Pinpoint the cell where the given text exists, returning its [X, Y] midpoint coordinate. 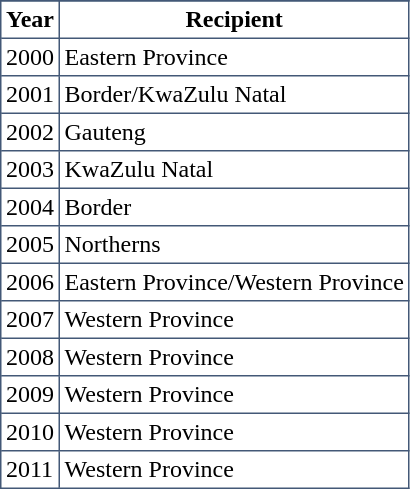
2000 [30, 57]
2011 [30, 470]
2005 [30, 245]
Border [234, 207]
2008 [30, 357]
Border/KwaZulu Natal [234, 95]
2002 [30, 132]
2001 [30, 95]
2007 [30, 320]
Northerns [234, 245]
Gauteng [234, 132]
2006 [30, 282]
Year [30, 20]
2003 [30, 170]
2009 [30, 395]
KwaZulu Natal [234, 170]
Eastern Province [234, 57]
2004 [30, 207]
2010 [30, 432]
Eastern Province/Western Province [234, 282]
Recipient [234, 20]
